Detect which cell encompasses the target text, then output its (X, Y) center coordinate. 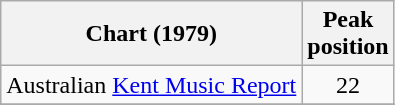
Peakposition (348, 34)
Australian Kent Music Report (152, 85)
Chart (1979) (152, 34)
22 (348, 85)
